Identify which cell holds the provided text, then report its (X, Y) central coordinate. 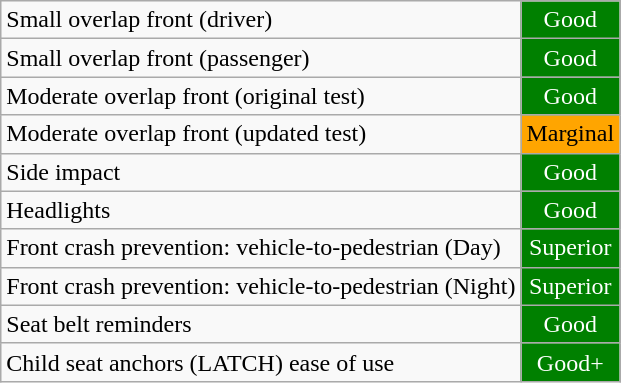
Small overlap front (driver) (261, 20)
Seat belt reminders (261, 324)
Moderate overlap front (updated test) (261, 134)
Marginal (570, 134)
Moderate overlap front (original test) (261, 96)
Side impact (261, 172)
Headlights (261, 210)
Small overlap front (passenger) (261, 58)
Front crash prevention: vehicle-to-pedestrian (Day) (261, 248)
Front crash prevention: vehicle-to-pedestrian (Night) (261, 286)
Good+ (570, 362)
Child seat anchors (LATCH) ease of use (261, 362)
